Identify which cell holds the provided text, then report its [X, Y] central coordinate. 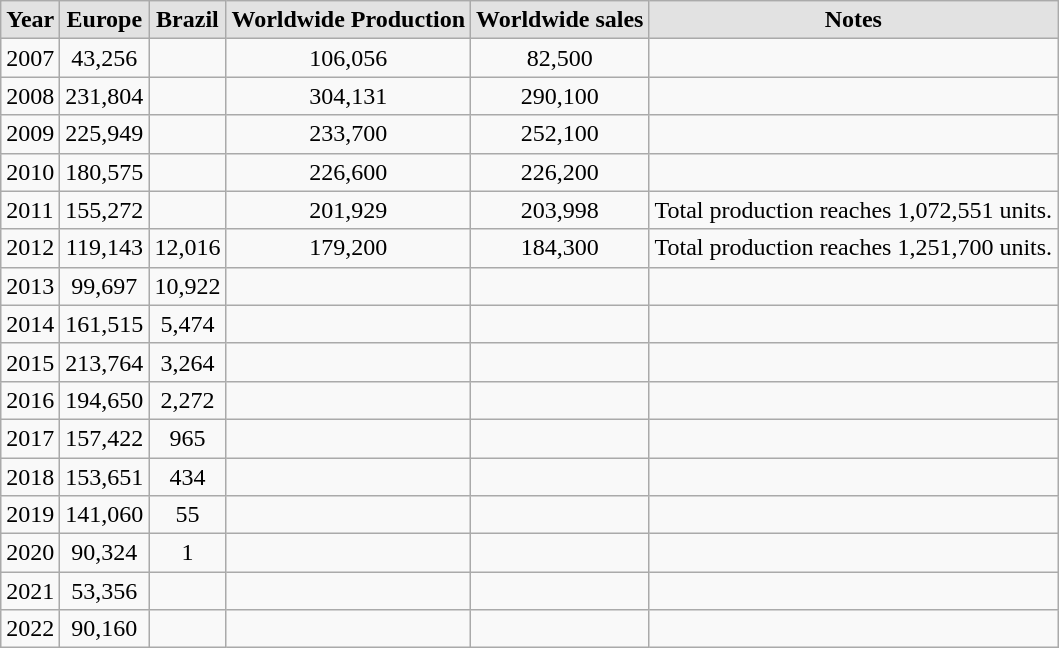
226,200 [560, 172]
203,998 [560, 210]
55 [188, 515]
141,060 [104, 515]
106,056 [348, 58]
231,804 [104, 96]
2013 [30, 286]
Year [30, 20]
2007 [30, 58]
304,131 [348, 96]
2017 [30, 438]
12,016 [188, 248]
2009 [30, 134]
2022 [30, 629]
225,949 [104, 134]
2010 [30, 172]
90,160 [104, 629]
157,422 [104, 438]
53,356 [104, 591]
2020 [30, 553]
1 [188, 553]
99,697 [104, 286]
155,272 [104, 210]
Europe [104, 20]
161,515 [104, 324]
Notes [854, 20]
201,929 [348, 210]
153,651 [104, 477]
43,256 [104, 58]
2015 [30, 362]
2012 [30, 248]
Worldwide Production [348, 20]
Brazil [188, 20]
2,272 [188, 400]
3,264 [188, 362]
Total production reaches 1,251,700 units. [854, 248]
194,650 [104, 400]
184,300 [560, 248]
180,575 [104, 172]
2021 [30, 591]
226,600 [348, 172]
10,922 [188, 286]
2016 [30, 400]
233,700 [348, 134]
965 [188, 438]
2011 [30, 210]
82,500 [560, 58]
2008 [30, 96]
119,143 [104, 248]
Worldwide sales [560, 20]
434 [188, 477]
179,200 [348, 248]
90,324 [104, 553]
Total production reaches 1,072,551 units. [854, 210]
2014 [30, 324]
290,100 [560, 96]
252,100 [560, 134]
5,474 [188, 324]
213,764 [104, 362]
2019 [30, 515]
2018 [30, 477]
